From the cell containing the given text, extract its center point as (X, Y) coordinate. 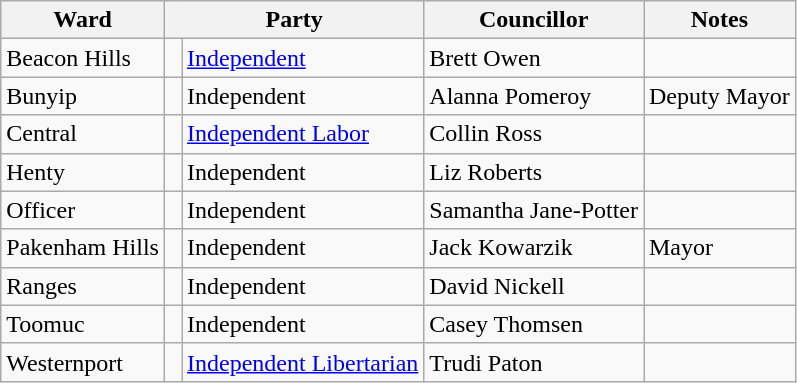
Collin Ross (534, 134)
Pakenham Hills (83, 248)
Independent Libertarian (303, 362)
Notes (720, 20)
David Nickell (534, 286)
Ward (83, 20)
Alanna Pomeroy (534, 96)
Deputy Mayor (720, 96)
Officer (83, 210)
Independent Labor (303, 134)
Westernport (83, 362)
Brett Owen (534, 58)
Jack Kowarzik (534, 248)
Party (294, 20)
Mayor (720, 248)
Ranges (83, 286)
Samantha Jane-Potter (534, 210)
Liz Roberts (534, 172)
Henty (83, 172)
Councillor (534, 20)
Bunyip (83, 96)
Beacon Hills (83, 58)
Central (83, 134)
Toomuc (83, 324)
Trudi Paton (534, 362)
Casey Thomsen (534, 324)
